Identify which cell holds the provided text, then report its [x, y] central coordinate. 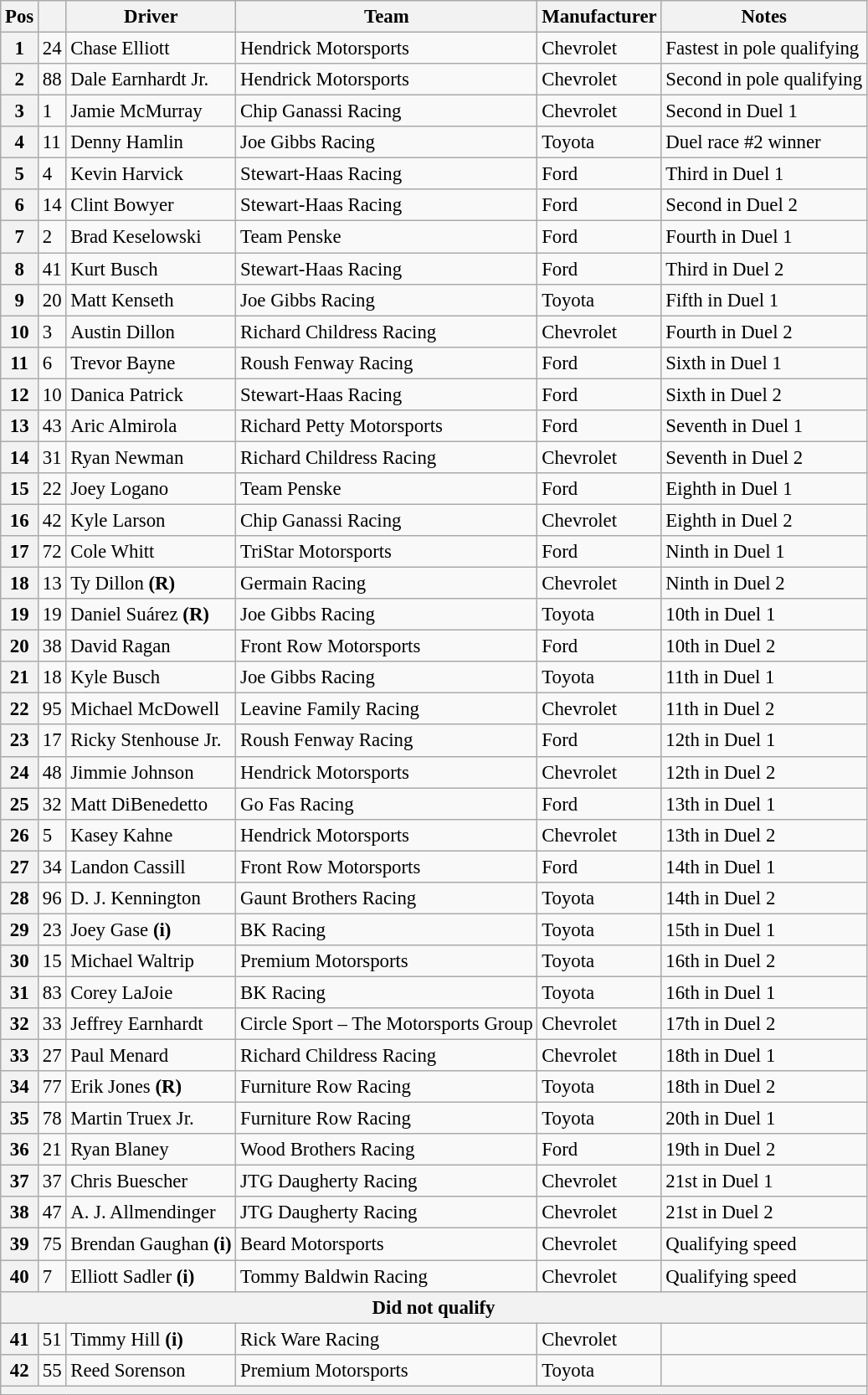
77 [52, 1087]
Third in Duel 2 [763, 269]
Eighth in Duel 2 [763, 520]
Clint Bowyer [151, 205]
A. J. Allmendinger [151, 1213]
Did not qualify [434, 1307]
16th in Duel 1 [763, 992]
Ninth in Duel 2 [763, 584]
Corey LaJoie [151, 992]
Fastest in pole qualifying [763, 49]
Go Fas Racing [387, 804]
15th in Duel 1 [763, 929]
Team [387, 17]
17th in Duel 2 [763, 1024]
11th in Duel 2 [763, 709]
12th in Duel 1 [763, 741]
Michael Waltrip [151, 961]
10th in Duel 1 [763, 615]
Pos [20, 17]
Jimmie Johnson [151, 772]
25 [20, 804]
16th in Duel 2 [763, 961]
Reed Sorenson [151, 1370]
9 [20, 300]
29 [20, 929]
Manufacturer [599, 17]
Kyle Larson [151, 520]
Jamie McMurray [151, 111]
96 [52, 898]
88 [52, 80]
Seventh in Duel 1 [763, 426]
Wood Brothers Racing [387, 1150]
Beard Motorsports [387, 1244]
Chris Buescher [151, 1181]
10th in Duel 2 [763, 646]
David Ragan [151, 646]
Timmy Hill (i) [151, 1339]
18th in Duel 2 [763, 1087]
13th in Duel 1 [763, 804]
Duel race #2 winner [763, 142]
Third in Duel 1 [763, 174]
Brendan Gaughan (i) [151, 1244]
TriStar Motorsports [387, 552]
Danica Patrick [151, 394]
Circle Sport – The Motorsports Group [387, 1024]
Austin Dillon [151, 332]
Martin Truex Jr. [151, 1119]
83 [52, 992]
Germain Racing [387, 584]
Fourth in Duel 2 [763, 332]
40 [20, 1276]
Second in pole qualifying [763, 80]
21st in Duel 2 [763, 1213]
20th in Duel 1 [763, 1119]
Kasey Kahne [151, 835]
Ryan Blaney [151, 1150]
12 [20, 394]
95 [52, 709]
Chase Elliott [151, 49]
14th in Duel 2 [763, 898]
Joey Gase (i) [151, 929]
47 [52, 1213]
Gaunt Brothers Racing [387, 898]
72 [52, 552]
Driver [151, 17]
Kyle Busch [151, 677]
Notes [763, 17]
Kurt Busch [151, 269]
Second in Duel 2 [763, 205]
Ty Dillon (R) [151, 584]
Joey Logano [151, 489]
Ninth in Duel 1 [763, 552]
Landon Cassill [151, 867]
28 [20, 898]
Eighth in Duel 1 [763, 489]
Matt DiBenedetto [151, 804]
Elliott Sadler (i) [151, 1276]
12th in Duel 2 [763, 772]
21st in Duel 1 [763, 1181]
11th in Duel 1 [763, 677]
55 [52, 1370]
Fourth in Duel 1 [763, 237]
Dale Earnhardt Jr. [151, 80]
78 [52, 1119]
Fifth in Duel 1 [763, 300]
Erik Jones (R) [151, 1087]
Tommy Baldwin Racing [387, 1276]
Matt Kenseth [151, 300]
51 [52, 1339]
Brad Keselowski [151, 237]
Daniel Suárez (R) [151, 615]
Sixth in Duel 2 [763, 394]
Seventh in Duel 2 [763, 457]
Cole Whitt [151, 552]
48 [52, 772]
8 [20, 269]
Sixth in Duel 1 [763, 363]
13th in Duel 2 [763, 835]
30 [20, 961]
Michael McDowell [151, 709]
26 [20, 835]
Second in Duel 1 [763, 111]
35 [20, 1119]
Kevin Harvick [151, 174]
43 [52, 426]
18th in Duel 1 [763, 1056]
D. J. Kennington [151, 898]
Trevor Bayne [151, 363]
75 [52, 1244]
Denny Hamlin [151, 142]
Rick Ware Racing [387, 1339]
Ryan Newman [151, 457]
36 [20, 1150]
Leavine Family Racing [387, 709]
16 [20, 520]
39 [20, 1244]
14th in Duel 1 [763, 867]
Richard Petty Motorsports [387, 426]
Jeffrey Earnhardt [151, 1024]
Ricky Stenhouse Jr. [151, 741]
Paul Menard [151, 1056]
Aric Almirola [151, 426]
19th in Duel 2 [763, 1150]
